Determine the (x, y) coordinate at the center of the cell enclosing the given text.  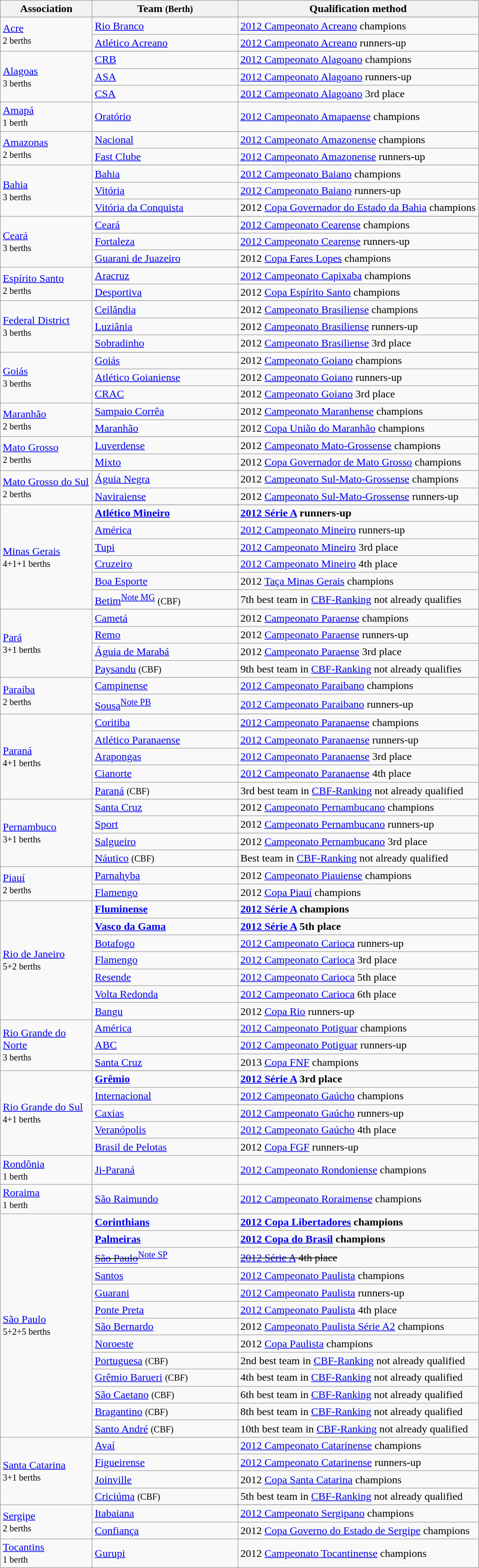
5th best team in CBF-Ranking not already qualified (358, 1497)
Minas Gerais4+1+1 berths (46, 557)
Guarani (165, 1293)
Atlético Acreano (165, 43)
Grêmio Barueri (CBF) (165, 1378)
Joinville (165, 1479)
2012 Copa do Brasil champions (358, 1239)
2012 Taça Minas Gerais champions (358, 581)
2012 Campeonato Catarinense runners-up (358, 1462)
Mato Grosso do Sul 2 berths (46, 487)
2012 Campeonato Paraibano runners-up (358, 705)
7th best team in CBF-Ranking not already qualifies (358, 599)
2012 Copa Libertadores champions (358, 1222)
Águia Negra (165, 479)
2012 Campeonato Paraense champions (358, 618)
Internacional (165, 1096)
2012 Campeonato Paraibano champions (358, 686)
Caxias (165, 1113)
2012 Campeonato Paraense 3rd place (358, 652)
2012 Campeonato Carioca 6th place (358, 994)
2012 Campeonato Paranaense 4th place (358, 773)
Tupi (165, 547)
2012 Campeonato Acreano champions (358, 26)
Espírito Santo 2 berths (46, 284)
Maranhão (165, 428)
2012 Campeonato Goiano champions (358, 360)
10th best team in CBF-Ranking not already qualified (358, 1428)
2012 Campeonato Mineiro 3rd place (358, 547)
2012 Campeonato Carioca runners-up (358, 943)
3rd best team in CBF-Ranking not already qualified (358, 791)
6th best team in CBF-Ranking not already qualified (358, 1395)
Palmeiras (165, 1239)
SousaNote PB (165, 705)
2012 Copa Piauí champions (358, 892)
Ceará3 berths (46, 241)
Portuguesa (CBF) (165, 1361)
2012 Campeonato Mineiro 4th place (358, 564)
CSA (165, 94)
Qualification method (358, 9)
Atlético Paranaense (165, 739)
Fortaleza (165, 242)
Pará3+1 berths (46, 643)
2012 Campeonato Alagoano 3rd place (358, 94)
2012 Campeonato Brasiliense runners-up (358, 326)
2012 Campeonato Brasiliense champions (358, 309)
São Caetano (CBF) (165, 1395)
2012 Série A 5th place (358, 926)
Coritiba (165, 722)
Vitória da Conquista (165, 207)
Rio de Janeiro5+2 berths (46, 960)
São Raimundo (165, 1199)
2012 Campeonato Mato-Grossense champions (358, 445)
2012 Campeonato Paranaense runners-up (358, 739)
Cametá (165, 618)
Confiança (165, 1531)
Santo André (CBF) (165, 1428)
2012 Série A champions (358, 909)
Naviraiense (165, 496)
2012 Campeonato Goiano runners-up (358, 377)
Guarani de Juazeiro (165, 259)
Parnahyba (165, 875)
Oratório (165, 117)
2012 Campeonato Cearense runners-up (358, 242)
Veranópolis (165, 1130)
2012 Série A runners-up (358, 513)
2012 Campeonato Brasiliense 3rd place (358, 343)
Mato Grosso2 berths (46, 454)
Botafogo (165, 943)
8th best team in CBF-Ranking not already qualified (358, 1411)
2012 Campeonato Amazonense champions (358, 140)
2012 Série A 4th place (358, 1258)
Luziânia (165, 326)
2012 Campeonato Gaúcho runners-up (358, 1113)
2012 Copa Rio runners-up (358, 1011)
Rondônia1 berth (46, 1170)
2012 Copa Governador de Mato Grosso champions (358, 462)
4th best team in CBF-Ranking not already qualified (358, 1378)
Corinthians (165, 1222)
Nacional (165, 140)
2012 Campeonato Paranaense 3rd place (358, 756)
2012 Campeonato Paulista runners-up (358, 1293)
2012 Campeonato Potiguar champions (358, 1028)
Sampaio Corrêa (165, 411)
Ceilândia (165, 309)
Rio Branco (165, 26)
2012 Copa Santa Catarina champions (358, 1479)
2012 Copa Espírito Santo champions (358, 293)
Paysandu (CBF) (165, 669)
Mixto (165, 462)
2012 Campeonato Sul-Mato-Grossense champions (358, 479)
2012 Copa Governo do Estado de Sergipe champions (358, 1531)
Remo (165, 635)
2012 Campeonato Paranaense champions (358, 722)
2012 Copa FGF runners-up (358, 1147)
2012 Campeonato Paulista champions (358, 1276)
Resende (165, 977)
Grêmio (165, 1079)
Amazonas2 berths (46, 148)
Santa Catarina 3+1 berths (46, 1471)
Tocantins1 berth (46, 1554)
Desportiva (165, 293)
2012 Campeonato Catarinense champions (358, 1445)
ASA (165, 77)
2012 Campeonato Cearense champions (358, 224)
Boa Esporte (165, 581)
Atlético Goianiense (165, 377)
2012 Campeonato Sergipano champions (358, 1514)
2012 Campeonato Rondoniense champions (358, 1170)
Salgueiro (165, 842)
Acre2 berths (46, 34)
São Bernardo (165, 1327)
Cruzeiro (165, 564)
Campinense (165, 686)
2012 Campeonato Gaúcho 4th place (358, 1130)
2012 Campeonato Alagoano runners-up (358, 77)
Alagoas3 berths (46, 77)
2012 Campeonato Baiano runners-up (358, 190)
Brasil de Pelotas (165, 1147)
Vasco da Gama (165, 926)
CRAC (165, 394)
Avaí (165, 1445)
Cianorte (165, 773)
2012 Campeonato Capixaba champions (358, 276)
Ji-Paraná (165, 1170)
Aracruz (165, 276)
CRB (165, 60)
Ponte Preta (165, 1310)
Fluminense (165, 909)
Best team in CBF-Ranking not already qualified (358, 858)
Sport (165, 825)
2012 Copa Governador do Estado da Bahia champions (358, 207)
BetimNote MG (CBF) (165, 599)
2012 Campeonato Paulista Série A2 champions (358, 1327)
São Paulo 5+2+5 berths (46, 1325)
2012 Campeonato Paulista 4th place (358, 1310)
Amapá1 berth (46, 117)
Maranhão2 berths (46, 420)
2012 Campeonato Sul-Mato-Grossense runners-up (358, 496)
2012 Campeonato Carioca 5th place (358, 977)
2nd best team in CBF-Ranking not already qualified (358, 1361)
Bahia (165, 173)
São PauloNote SP (165, 1258)
Atlético Mineiro (165, 513)
Gurupi (165, 1554)
Sergipe2 berths (46, 1522)
Vitória (165, 190)
2012 Campeonato Amazonense runners-up (358, 157)
Arapongas (165, 756)
2012 Campeonato Acreano runners-up (358, 43)
Bragantino (CBF) (165, 1411)
Itabaiana (165, 1514)
2012 Campeonato Potiguar runners-up (358, 1045)
2012 Campeonato Maranhense champions (358, 411)
2012 Copa Fares Lopes champions (358, 259)
2012 Campeonato Tocantinense champions (358, 1554)
Bahia3 berths (46, 190)
Santos (165, 1276)
Sobradinho (165, 343)
2013 Copa FNF champions (358, 1062)
2012 Campeonato Piauiense champions (358, 875)
2012 Campeonato Alagoano champions (358, 60)
Pernambuco3+1 berths (46, 833)
2012 Campeonato Roraimense champions (358, 1199)
Luverdense (165, 445)
Goiás (165, 360)
Paraná4+1 berths (46, 756)
Náutico (CBF) (165, 858)
2012 Campeonato Goiano 3rd place (358, 394)
2012 Campeonato Baiano champions (358, 173)
Fast Clube (165, 157)
2012 Campeonato Amapaense champions (358, 117)
9th best team in CBF-Ranking not already qualifies (358, 669)
2012 Campeonato Paraense runners-up (358, 635)
Volta Redonda (165, 994)
Paraíba2 berths (46, 696)
2012 Copa União do Maranhão champions (358, 428)
Association (46, 9)
Goiás3 berths (46, 377)
Bangu (165, 1011)
Criciúma (CBF) (165, 1497)
2012 Campeonato Gaúcho champions (358, 1096)
2012 Série A 3rd place (358, 1079)
Águia de Marabá (165, 652)
2012 Copa Paulista champions (358, 1344)
Figueirense (165, 1462)
2012 Campeonato Pernambucano 3rd place (358, 842)
Rio Grande do Norte3 berths (46, 1045)
Noroeste (165, 1344)
Team (Berth) (165, 9)
ABC (165, 1045)
Paraná (CBF) (165, 791)
2012 Campeonato Pernambucano runners-up (358, 825)
Piauí2 berths (46, 884)
2012 Campeonato Pernambucano champions (358, 808)
Roraima1 berth (46, 1199)
Ceará (165, 224)
2012 Campeonato Mineiro runners-up (358, 530)
Rio Grande do Sul4+1 berths (46, 1113)
2012 Campeonato Carioca 3rd place (358, 960)
Federal District3 berths (46, 326)
